Detect which cell encompasses the target text, then output its [X, Y] center coordinate. 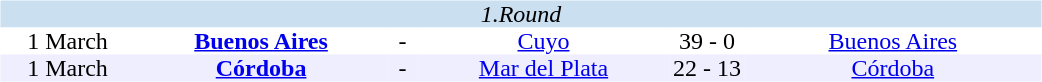
1.Round [520, 14]
39 - 0 [707, 42]
Cuyo [543, 42]
22 - 13 [707, 68]
Mar del Plata [543, 68]
